Return [x, y] of the center of cell containing provided text 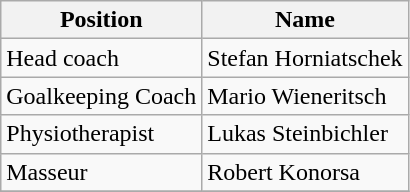
Position [102, 20]
Physiotherapist [102, 134]
Name [305, 20]
Goalkeeping Coach [102, 96]
Robert Konorsa [305, 172]
Head coach [102, 58]
Mario Wieneritsch [305, 96]
Lukas Steinbichler [305, 134]
Masseur [102, 172]
Stefan Horniatschek [305, 58]
